Extract the (X, Y) coordinate from the center of the cell holding the provided text.  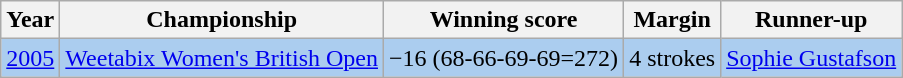
Championship (222, 20)
Sophie Gustafson (812, 58)
Winning score (504, 20)
Margin (672, 20)
2005 (30, 58)
Runner-up (812, 20)
−16 (68-66-69-69=272) (504, 58)
Weetabix Women's British Open (222, 58)
Year (30, 20)
4 strokes (672, 58)
